Detect which cell encompasses the target text, then output its [x, y] center coordinate. 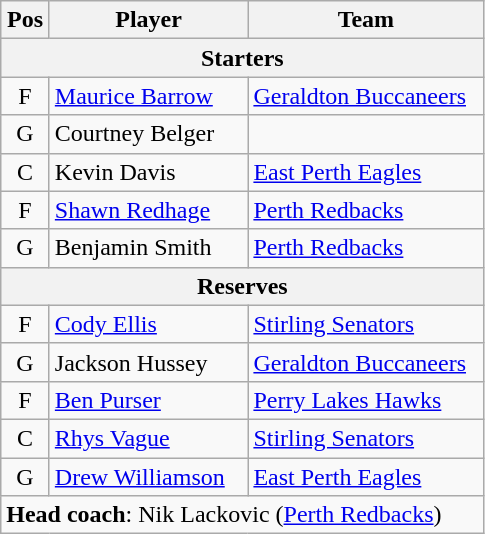
Shawn Redhage [148, 210]
Courtney Belger [148, 134]
Perry Lakes Hawks [366, 400]
Reserves [242, 286]
Ben Purser [148, 400]
Rhys Vague [148, 438]
Pos [26, 20]
Maurice Barrow [148, 96]
Player [148, 20]
Kevin Davis [148, 172]
Benjamin Smith [148, 248]
Team [366, 20]
Drew Williamson [148, 477]
Cody Ellis [148, 324]
Head coach: Nik Lackovic (Perth Redbacks) [242, 515]
Starters [242, 58]
Jackson Hussey [148, 362]
